Capture the cell that displays the provided text and extract its (x, y) central coordinate. 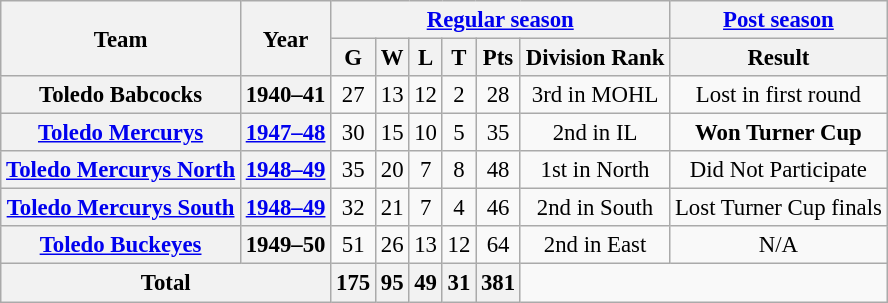
2 (458, 95)
Toledo Buckeyes (121, 245)
48 (498, 170)
4 (458, 208)
W (392, 58)
Pts (498, 58)
30 (354, 133)
Won Turner Cup (779, 133)
Result (779, 58)
Division Rank (594, 58)
27 (354, 95)
95 (392, 283)
10 (426, 133)
Toledo Mercurys South (121, 208)
8 (458, 170)
2nd in South (594, 208)
20 (392, 170)
Toledo Babcocks (121, 95)
1947–48 (285, 133)
G (354, 58)
2nd in IL (594, 133)
Regular season (500, 20)
64 (498, 245)
26 (392, 245)
Did Not Participate (779, 170)
28 (498, 95)
Lost Turner Cup finals (779, 208)
21 (392, 208)
L (426, 58)
46 (498, 208)
2nd in East (594, 245)
49 (426, 283)
32 (354, 208)
N/A (779, 245)
Lost in first round (779, 95)
1949–50 (285, 245)
1st in North (594, 170)
5 (458, 133)
31 (458, 283)
15 (392, 133)
Year (285, 38)
1940–41 (285, 95)
Post season (779, 20)
Toledo Mercurys (121, 133)
Toledo Mercurys North (121, 170)
Total (166, 283)
T (458, 58)
381 (498, 283)
Team (121, 38)
3rd in MOHL (594, 95)
175 (354, 283)
51 (354, 245)
